Capture the cell that displays the provided text and extract its [x, y] central coordinate. 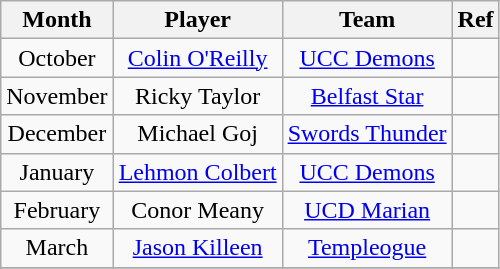
March [57, 248]
February [57, 210]
December [57, 134]
Ref [476, 20]
Conor Meany [198, 210]
Michael Goj [198, 134]
UCD Marian [367, 210]
Belfast Star [367, 96]
Month [57, 20]
Templeogue [367, 248]
Player [198, 20]
Team [367, 20]
Ricky Taylor [198, 96]
Colin O'Reilly [198, 58]
Jason Killeen [198, 248]
Lehmon Colbert [198, 172]
November [57, 96]
January [57, 172]
Swords Thunder [367, 134]
October [57, 58]
